Identify which cell holds the provided text, then report its [x, y] central coordinate. 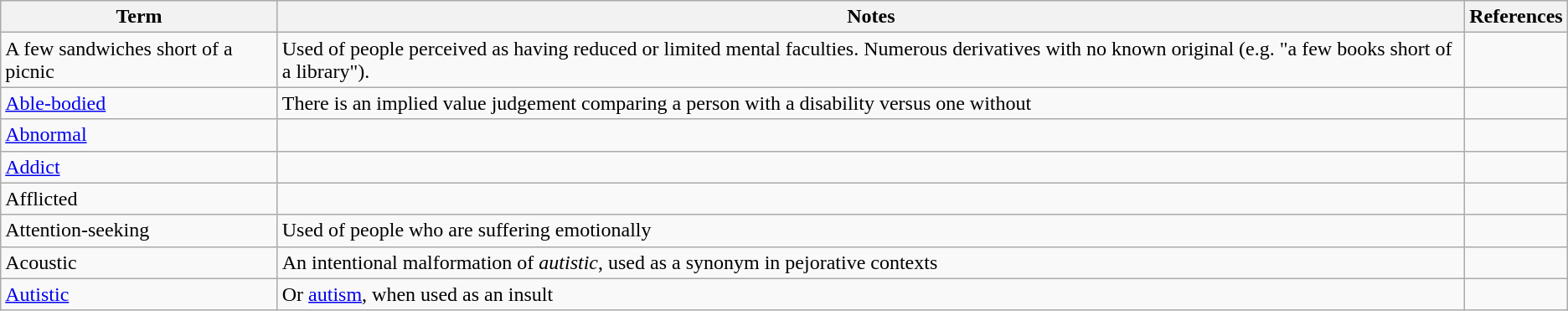
There is an implied value judgement comparing a person with a disability versus one without [871, 103]
An intentional malformation of autistic, used as a synonym in pejorative contexts [871, 262]
References [1516, 17]
Afflicted [139, 199]
Attention-seeking [139, 231]
Term [139, 17]
Notes [871, 17]
Acoustic [139, 262]
Able-bodied [139, 103]
A few sandwiches short of a picnic [139, 60]
Autistic [139, 294]
Used of people who are suffering emotionally [871, 231]
Or autism, when used as an insult [871, 294]
Addict [139, 167]
Abnormal [139, 135]
